Output the [x, y] coordinate of the center of the cell containing the given text.  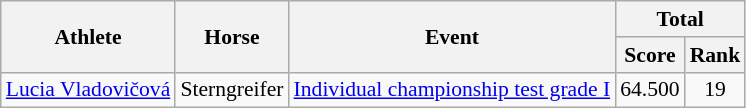
Athlete [88, 36]
Score [650, 55]
Lucia Vladovičová [88, 90]
Rank [716, 55]
Sterngreifer [232, 90]
Total [680, 19]
Individual championship test grade I [452, 90]
19 [716, 90]
Horse [232, 36]
Event [452, 36]
64.500 [650, 90]
